Search for the cell housing the specified text and yield its (x, y) center coordinate. 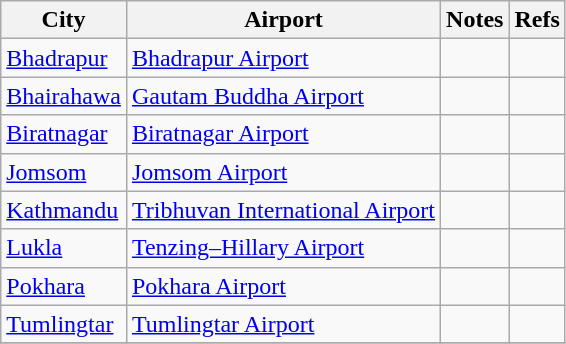
Tenzing–Hillary Airport (283, 248)
Refs (537, 20)
Kathmandu (64, 210)
Lukla (64, 248)
Bhairahawa (64, 96)
Notes (475, 20)
Tumlingtar (64, 324)
Biratnagar Airport (283, 134)
Tumlingtar Airport (283, 324)
Jomsom Airport (283, 172)
Jomsom (64, 172)
Bhadrapur Airport (283, 58)
Tribhuvan International Airport (283, 210)
Biratnagar (64, 134)
Pokhara Airport (283, 286)
Airport (283, 20)
City (64, 20)
Bhadrapur (64, 58)
Gautam Buddha Airport (283, 96)
Pokhara (64, 286)
